Identify which cell holds the provided text, then report its [X, Y] central coordinate. 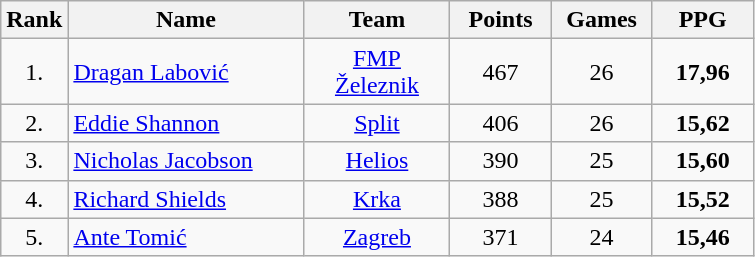
24 [602, 237]
PPG [702, 20]
Richard Shields [186, 199]
390 [500, 161]
388 [500, 199]
17,96 [702, 72]
Rank [34, 20]
15,62 [702, 123]
Points [500, 20]
15,46 [702, 237]
Split [377, 123]
Dragan Labović [186, 72]
2. [34, 123]
Zagreb [377, 237]
Krka [377, 199]
Nicholas Jacobson [186, 161]
Helios [377, 161]
4. [34, 199]
371 [500, 237]
Team [377, 20]
15,52 [702, 199]
Eddie Shannon [186, 123]
Ante Tomić [186, 237]
15,60 [702, 161]
5. [34, 237]
Name [186, 20]
FMP Železnik [377, 72]
3. [34, 161]
Games [602, 20]
467 [500, 72]
1. [34, 72]
406 [500, 123]
